Return [x, y] of the center of cell containing provided text 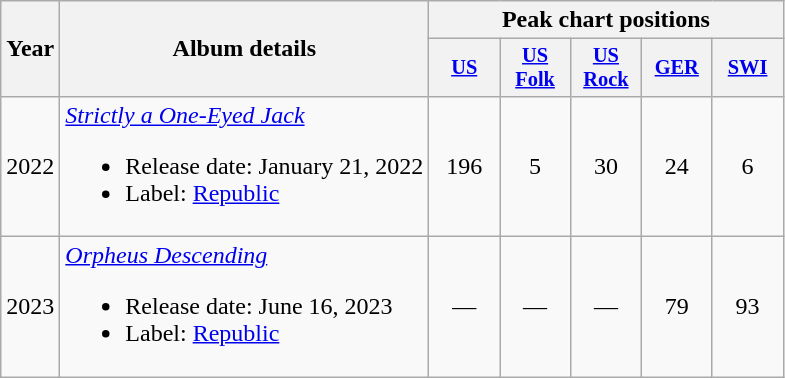
24 [676, 166]
6 [748, 166]
2022 [30, 166]
196 [464, 166]
GER [676, 68]
US Folk [536, 68]
Orpheus DescendingRelease date: June 16, 2023Label: Republic [244, 307]
SWI [748, 68]
30 [606, 166]
79 [676, 307]
US Rock [606, 68]
Peak chart positions [606, 20]
US [464, 68]
Strictly a One-Eyed JackRelease date: January 21, 2022Label: Republic [244, 166]
5 [536, 166]
Year [30, 49]
2023 [30, 307]
Album details [244, 49]
93 [748, 307]
